Return the [x, y] coordinate for the center point of the cell that contains the specified text.  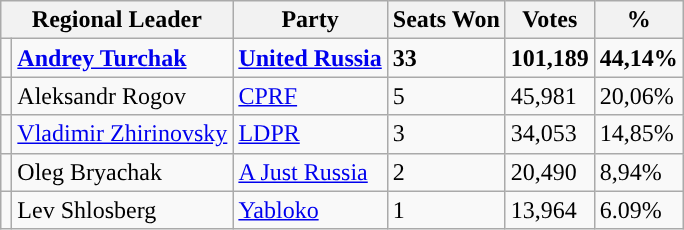
44,14% [638, 58]
2 [446, 172]
CPRF [310, 96]
A Just Russia [310, 172]
14,85% [638, 134]
34,053 [550, 134]
3 [446, 134]
6.09% [638, 210]
Votes [550, 20]
45,981 [550, 96]
Lev Shlosberg [122, 210]
1 [446, 210]
Yabloko [310, 210]
5 [446, 96]
20,06% [638, 96]
% [638, 20]
20,490 [550, 172]
Seats Won [446, 20]
United Russia [310, 58]
8,94% [638, 172]
Party [310, 20]
33 [446, 58]
Oleg Bryachak [122, 172]
13,964 [550, 210]
LDPR [310, 134]
Regional Leader [117, 20]
101,189 [550, 58]
Aleksandr Rogov [122, 96]
Andrey Turchak [122, 58]
Vladimir Zhirinovsky [122, 134]
